Scan for the cell matching the given text and deliver its [X, Y] coordinate at center. 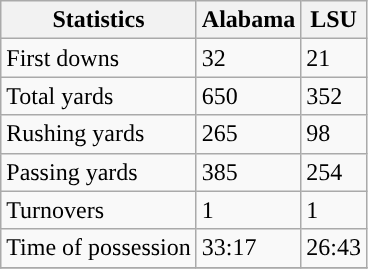
32 [248, 58]
254 [334, 172]
650 [248, 96]
First downs [99, 58]
LSU [334, 20]
352 [334, 96]
98 [334, 134]
Time of possession [99, 248]
Total yards [99, 96]
Rushing yards [99, 134]
385 [248, 172]
26:43 [334, 248]
21 [334, 58]
Turnovers [99, 210]
265 [248, 134]
Passing yards [99, 172]
Alabama [248, 20]
Statistics [99, 20]
33:17 [248, 248]
